Determine the [X, Y] coordinate at the center of the cell enclosing the given text.  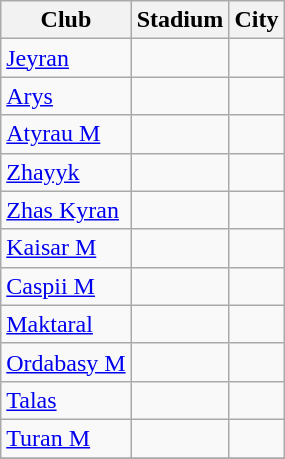
City [256, 20]
Arys [66, 96]
Ordabasy M [66, 362]
Zhas Kyran [66, 210]
Turan M [66, 438]
Zhayyk [66, 172]
Club [66, 20]
Kaisar M [66, 248]
Stadium [180, 20]
Jeyran [66, 58]
Maktaral [66, 324]
Atyrau M [66, 134]
Caspii M [66, 286]
Talas [66, 400]
